Identify which cell holds the provided text, then report its [x, y] central coordinate. 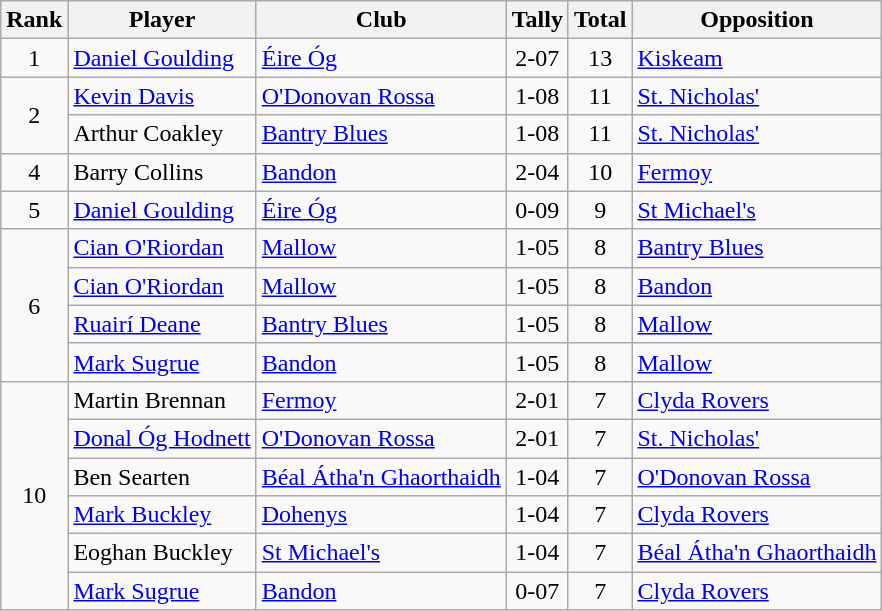
Eoghan Buckley [162, 553]
Kevin Davis [162, 96]
5 [34, 210]
Opposition [757, 20]
Ruairí Deane [162, 324]
Player [162, 20]
2 [34, 115]
2-07 [537, 58]
Donal Óg Hodnett [162, 438]
4 [34, 172]
1 [34, 58]
2-04 [537, 172]
Total [600, 20]
Mark Buckley [162, 515]
Arthur Coakley [162, 134]
0-09 [537, 210]
Barry Collins [162, 172]
Tally [537, 20]
9 [600, 210]
0-07 [537, 591]
6 [34, 305]
Club [381, 20]
Kiskeam [757, 58]
Martin Brennan [162, 400]
13 [600, 58]
Dohenys [381, 515]
Ben Searten [162, 477]
Rank [34, 20]
